Pinpoint the cell where the given text exists, returning its (x, y) midpoint coordinate. 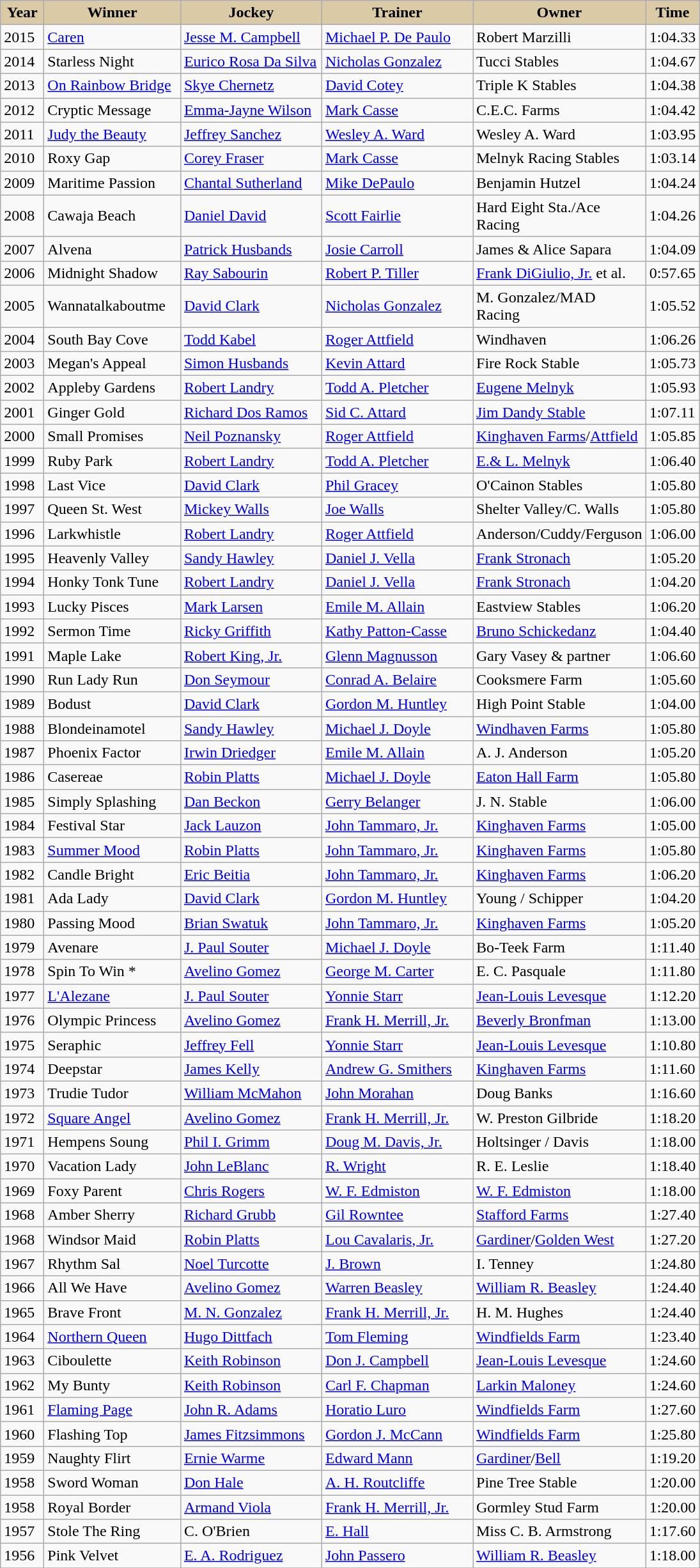
1:18.20 (673, 1118)
1957 (22, 1532)
Emma-Jayne Wilson (251, 110)
1965 (22, 1312)
Ruby Park (113, 461)
2010 (22, 159)
Owner (560, 13)
Glenn Magnusson (397, 655)
1996 (22, 534)
Eastview Stables (560, 607)
Kinghaven Farms/Attfield (560, 437)
J. N. Stable (560, 802)
Benjamin Hutzel (560, 183)
1979 (22, 947)
1970 (22, 1167)
Robert King, Jr. (251, 655)
W. Preston Gilbride (560, 1118)
Cooksmere Farm (560, 679)
Royal Border (113, 1507)
2015 (22, 37)
C. O'Brien (251, 1532)
Phil Gracey (397, 485)
David Cotey (397, 86)
2000 (22, 437)
1:03.14 (673, 159)
Roxy Gap (113, 159)
1:19.20 (673, 1458)
My Bunty (113, 1385)
Josie Carroll (397, 249)
1963 (22, 1361)
I. Tenney (560, 1264)
Noel Turcotte (251, 1264)
Gil Rowntee (397, 1215)
2004 (22, 339)
Wannatalkaboutme (113, 306)
Gardiner/Bell (560, 1458)
Ricky Griffith (251, 631)
Pink Velvet (113, 1556)
Kevin Attard (397, 364)
Miss C. B. Armstrong (560, 1532)
A. J. Anderson (560, 753)
John LeBlanc (251, 1167)
Brian Swatuk (251, 923)
Scott Fairlie (397, 216)
George M. Carter (397, 972)
1969 (22, 1191)
1:04.09 (673, 249)
Gormley Stud Farm (560, 1507)
1:27.60 (673, 1409)
1984 (22, 826)
Time (673, 13)
1981 (22, 899)
Jack Lauzon (251, 826)
James Kelly (251, 1069)
Heavenly Valley (113, 558)
1:03.95 (673, 134)
Chantal Sutherland (251, 183)
1980 (22, 923)
Appleby Gardens (113, 388)
1960 (22, 1434)
Windsor Maid (113, 1239)
John R. Adams (251, 1409)
Ciboulette (113, 1361)
Sword Woman (113, 1482)
Square Angel (113, 1118)
James & Alice Sapara (560, 249)
1976 (22, 1020)
1982 (22, 874)
1971 (22, 1142)
Stole The Ring (113, 1532)
Summer Mood (113, 850)
1:04.24 (673, 183)
1:27.40 (673, 1215)
2005 (22, 306)
Megan's Appeal (113, 364)
R. Wright (397, 1167)
1991 (22, 655)
1983 (22, 850)
Festival Star (113, 826)
1990 (22, 679)
Maple Lake (113, 655)
1:04.38 (673, 86)
Chris Rogers (251, 1191)
Casereae (113, 777)
1986 (22, 777)
Horatio Luro (397, 1409)
Brave Front (113, 1312)
1:16.60 (673, 1093)
Daniel David (251, 216)
2011 (22, 134)
Simply Splashing (113, 802)
A. H. Routcliffe (397, 1482)
1:05.52 (673, 306)
Hempens Soung (113, 1142)
1966 (22, 1288)
2012 (22, 110)
Don Hale (251, 1482)
Andrew G. Smithers (397, 1069)
Flashing Top (113, 1434)
2009 (22, 183)
Gordon J. McCann (397, 1434)
1964 (22, 1337)
Run Lady Run (113, 679)
Shelter Valley/C. Walls (560, 509)
Bo-Teek Farm (560, 947)
Mickey Walls (251, 509)
Deepstar (113, 1069)
Jesse M. Campbell (251, 37)
Candle Bright (113, 874)
Midnight Shadow (113, 273)
Gerry Belanger (397, 802)
Jockey (251, 13)
Holtsinger / Davis (560, 1142)
1987 (22, 753)
1:04.40 (673, 631)
Doug M. Davis, Jr. (397, 1142)
1972 (22, 1118)
Cawaja Beach (113, 216)
1:23.40 (673, 1337)
1:12.20 (673, 996)
On Rainbow Bridge (113, 86)
1973 (22, 1093)
Frank DiGiulio, Jr. et al. (560, 273)
Avenare (113, 947)
Caren (113, 37)
Young / Schipper (560, 899)
Ginger Gold (113, 412)
Northern Queen (113, 1337)
E. A. Rodriguez (251, 1556)
Larkin Maloney (560, 1385)
John Morahan (397, 1093)
Windhaven (560, 339)
2014 (22, 61)
1994 (22, 582)
Beverly Bronfman (560, 1020)
Seraphic (113, 1044)
Hard Eight Sta./Ace Racing (560, 216)
R. E. Leslie (560, 1167)
Alvena (113, 249)
Gary Vasey & partner (560, 655)
Phil I. Grimm (251, 1142)
Last Vice (113, 485)
1999 (22, 461)
1:13.00 (673, 1020)
1:05.60 (673, 679)
Simon Husbands (251, 364)
James Fitzsimmons (251, 1434)
John Passero (397, 1556)
Lou Cavalaris, Jr. (397, 1239)
O'Cainon Stables (560, 485)
Olympic Princess (113, 1020)
E. Hall (397, 1532)
Doug Banks (560, 1093)
Tom Fleming (397, 1337)
Windhaven Farms (560, 728)
E. C. Pasquale (560, 972)
Irwin Driedger (251, 753)
1:25.80 (673, 1434)
1:11.80 (673, 972)
1:05.00 (673, 826)
Patrick Husbands (251, 249)
1:11.60 (673, 1069)
Honky Tonk Tune (113, 582)
2001 (22, 412)
2013 (22, 86)
Blondeinamotel (113, 728)
E.& L. Melnyk (560, 461)
Anderson/Cuddy/Ferguson (560, 534)
Richard Grubb (251, 1215)
Eric Beitia (251, 874)
Judy the Beauty (113, 134)
1:07.11 (673, 412)
Warren Beasley (397, 1288)
Starless Night (113, 61)
1:06.40 (673, 461)
2002 (22, 388)
1:11.40 (673, 947)
Fire Rock Stable (560, 364)
1:04.67 (673, 61)
Trainer (397, 13)
Amber Sherry (113, 1215)
1993 (22, 607)
Ada Lady (113, 899)
William McMahon (251, 1093)
Conrad A. Belaire (397, 679)
Melnyk Racing Stables (560, 159)
2003 (22, 364)
1:05.85 (673, 437)
Cryptic Message (113, 110)
Flaming Page (113, 1409)
C.E.C. Farms (560, 110)
Small Promises (113, 437)
All We Have (113, 1288)
Neil Poznansky (251, 437)
Sid C. Attard (397, 412)
1967 (22, 1264)
1:04.42 (673, 110)
1985 (22, 802)
1:04.33 (673, 37)
0:57.65 (673, 273)
Queen St. West (113, 509)
Mike DePaulo (397, 183)
Ray Sabourin (251, 273)
H. M. Hughes (560, 1312)
1992 (22, 631)
Pine Tree Stable (560, 1482)
Michael P. De Paulo (397, 37)
Armand Viola (251, 1507)
Tucci Stables (560, 61)
Kathy Patton-Casse (397, 631)
Triple K Stables (560, 86)
1:04.26 (673, 216)
Carl F. Chapman (397, 1385)
M. Gonzalez/MAD Racing (560, 306)
1:27.20 (673, 1239)
2006 (22, 273)
Phoenix Factor (113, 753)
Edward Mann (397, 1458)
1:06.26 (673, 339)
Todd Kabel (251, 339)
2008 (22, 216)
Jeffrey Fell (251, 1044)
Skye Chernetz (251, 86)
1989 (22, 704)
Foxy Parent (113, 1191)
Vacation Lady (113, 1167)
Joe Walls (397, 509)
Winner (113, 13)
1:05.73 (673, 364)
Eaton Hall Farm (560, 777)
Bruno Schickedanz (560, 631)
Naughty Flirt (113, 1458)
Passing Mood (113, 923)
Spin To Win * (113, 972)
1:18.40 (673, 1167)
1998 (22, 485)
Year (22, 13)
Sermon Time (113, 631)
Hugo Dittfach (251, 1337)
High Point Stable (560, 704)
1956 (22, 1556)
Gardiner/Golden West (560, 1239)
1978 (22, 972)
1977 (22, 996)
1961 (22, 1409)
1:24.80 (673, 1264)
J. Brown (397, 1264)
Ernie Warme (251, 1458)
1:05.93 (673, 388)
Eugene Melnyk (560, 388)
Jim Dandy Stable (560, 412)
Corey Fraser (251, 159)
1995 (22, 558)
1:17.60 (673, 1532)
2007 (22, 249)
Robert Marzilli (560, 37)
Maritime Passion (113, 183)
1959 (22, 1458)
Jeffrey Sanchez (251, 134)
Robert P. Tiller (397, 273)
M. N. Gonzalez (251, 1312)
Trudie Tudor (113, 1093)
Lucky Pisces (113, 607)
Stafford Farms (560, 1215)
1997 (22, 509)
Richard Dos Ramos (251, 412)
Larkwhistle (113, 534)
Rhythm Sal (113, 1264)
1:06.60 (673, 655)
Don J. Campbell (397, 1361)
1988 (22, 728)
1:10.80 (673, 1044)
1975 (22, 1044)
1:04.00 (673, 704)
Don Seymour (251, 679)
South Bay Cove (113, 339)
1974 (22, 1069)
1962 (22, 1385)
Bodust (113, 704)
Eurico Rosa Da Silva (251, 61)
L'Alezane (113, 996)
Mark Larsen (251, 607)
Dan Beckon (251, 802)
